Return [X, Y] of the center of cell containing provided text 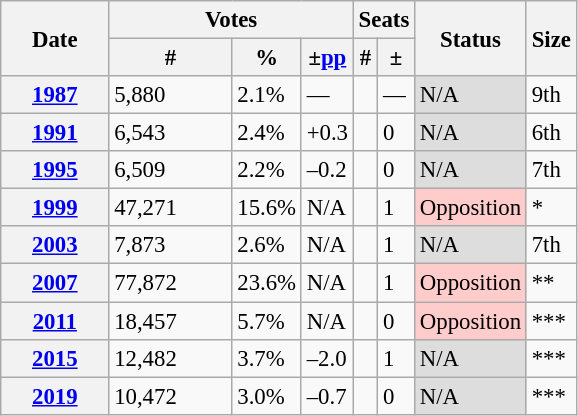
2015 [55, 358]
2003 [55, 245]
2.4% [266, 133]
Votes [231, 20]
2007 [55, 283]
% [266, 58]
6th [551, 133]
+0.3 [327, 133]
2019 [55, 396]
2.6% [266, 245]
–0.7 [327, 396]
± [396, 58]
1995 [55, 170]
9th [551, 95]
Seats [384, 20]
3.7% [266, 358]
6,509 [170, 170]
6,543 [170, 133]
47,271 [170, 208]
2011 [55, 321]
1991 [55, 133]
5,880 [170, 95]
1987 [55, 95]
1999 [55, 208]
18,457 [170, 321]
7,873 [170, 245]
23.6% [266, 283]
3.0% [266, 396]
2.1% [266, 95]
12,482 [170, 358]
–2.0 [327, 358]
** [551, 283]
Date [55, 38]
2.2% [266, 170]
–0.2 [327, 170]
±pp [327, 58]
Size [551, 38]
15.6% [266, 208]
10,472 [170, 396]
* [551, 208]
Status [471, 38]
5.7% [266, 321]
77,872 [170, 283]
